Search for the cell housing the specified text and yield its (x, y) center coordinate. 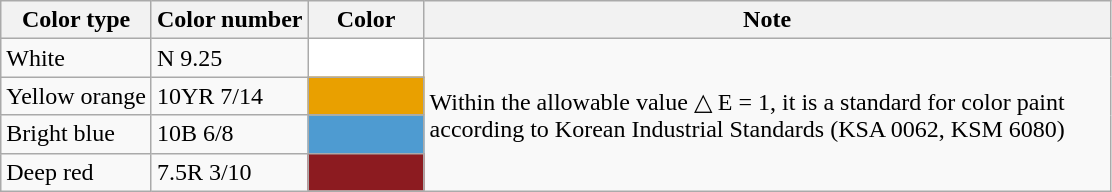
Within the allowable value △ E = 1, it is a standard for color paint according to Korean Industrial Standards (KSA 0062, KSM 6080) (767, 115)
Color type (76, 20)
7.5R 3/10 (230, 172)
Color (366, 20)
N 9.25 (230, 58)
10B 6/8 (230, 134)
White (76, 58)
Bright blue (76, 134)
Note (767, 20)
Deep red (76, 172)
10YR 7/14 (230, 96)
Yellow orange (76, 96)
Color number (230, 20)
